Capture the cell that displays the provided text and extract its [X, Y] central coordinate. 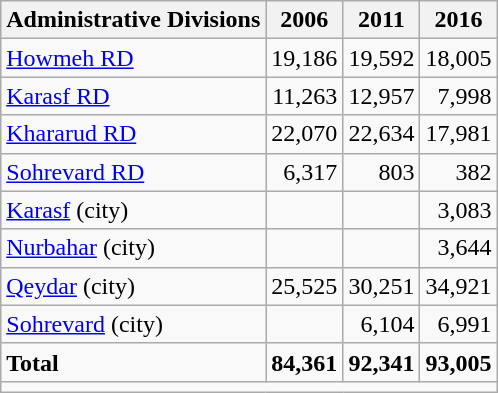
7,998 [458, 96]
93,005 [458, 362]
2011 [382, 20]
6,104 [382, 324]
34,921 [458, 286]
17,981 [458, 134]
25,525 [304, 286]
18,005 [458, 58]
Nurbahar (city) [134, 248]
19,592 [382, 58]
11,263 [304, 96]
Sohrevard (city) [134, 324]
2006 [304, 20]
Howmeh RD [134, 58]
22,070 [304, 134]
Khararud RD [134, 134]
Qeydar (city) [134, 286]
84,361 [304, 362]
382 [458, 172]
3,083 [458, 210]
19,186 [304, 58]
30,251 [382, 286]
Karasf RD [134, 96]
3,644 [458, 248]
Administrative Divisions [134, 20]
Karasf (city) [134, 210]
803 [382, 172]
2016 [458, 20]
Total [134, 362]
Sohrevard RD [134, 172]
12,957 [382, 96]
22,634 [382, 134]
92,341 [382, 362]
6,317 [304, 172]
6,991 [458, 324]
